Return the (x, y) coordinate for the center point of the cell that contains the specified text.  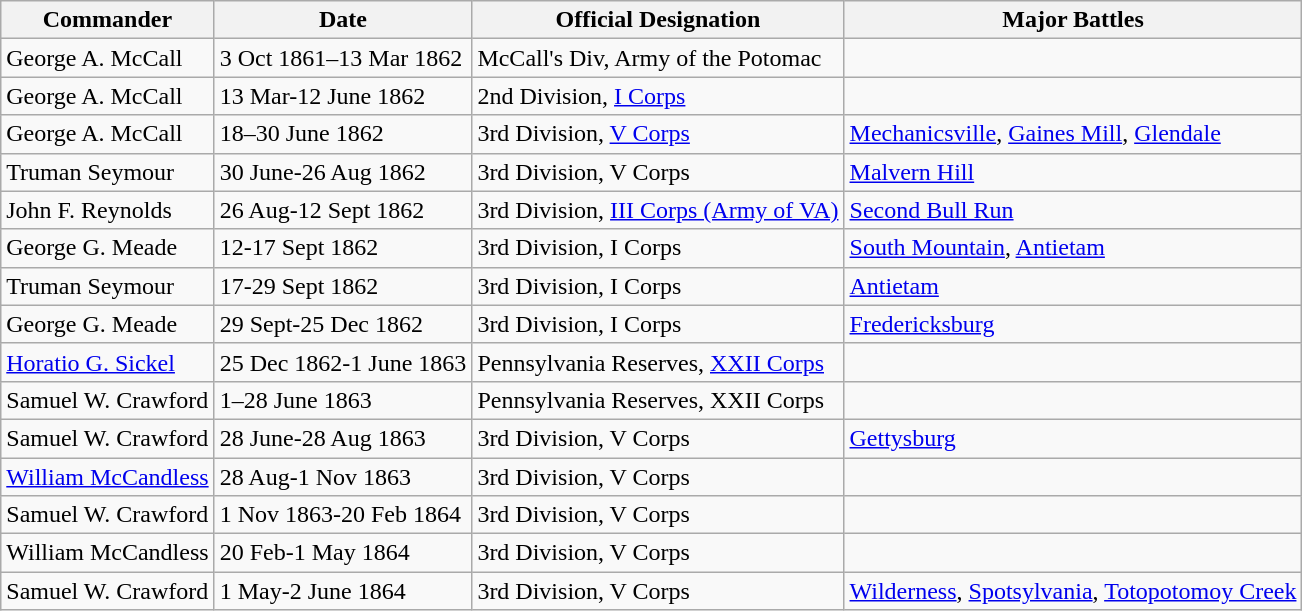
29 Sept-25 Dec 1862 (343, 324)
3rd Division, III Corps (Army of VA) (658, 210)
McCall's Div, Army of the Potomac (658, 58)
1–28 June 1863 (343, 400)
20 Feb-1 May 1864 (343, 553)
Fredericksburg (1073, 324)
Malvern Hill (1073, 172)
Official Designation (658, 20)
Mechanicsville, Gaines Mill, Glendale (1073, 134)
Date (343, 20)
28 Aug-1 Nov 1863 (343, 477)
1 May-2 June 1864 (343, 591)
Horatio G. Sickel (108, 362)
Commander (108, 20)
30 June-26 Aug 1862 (343, 172)
3 Oct 1861–13 Mar 1862 (343, 58)
2nd Division, I Corps (658, 96)
26 Aug-12 Sept 1862 (343, 210)
18–30 June 1862 (343, 134)
Gettysburg (1073, 438)
25 Dec 1862-1 June 1863 (343, 362)
Wilderness, Spotsylvania, Totopotomoy Creek (1073, 591)
13 Mar-12 June 1862 (343, 96)
Second Bull Run (1073, 210)
John F. Reynolds (108, 210)
28 June-28 Aug 1863 (343, 438)
Major Battles (1073, 20)
South Mountain, Antietam (1073, 248)
12-17 Sept 1862 (343, 248)
17-29 Sept 1862 (343, 286)
1 Nov 1863-20 Feb 1864 (343, 515)
Antietam (1073, 286)
